Detect which cell encompasses the target text, then output its (X, Y) center coordinate. 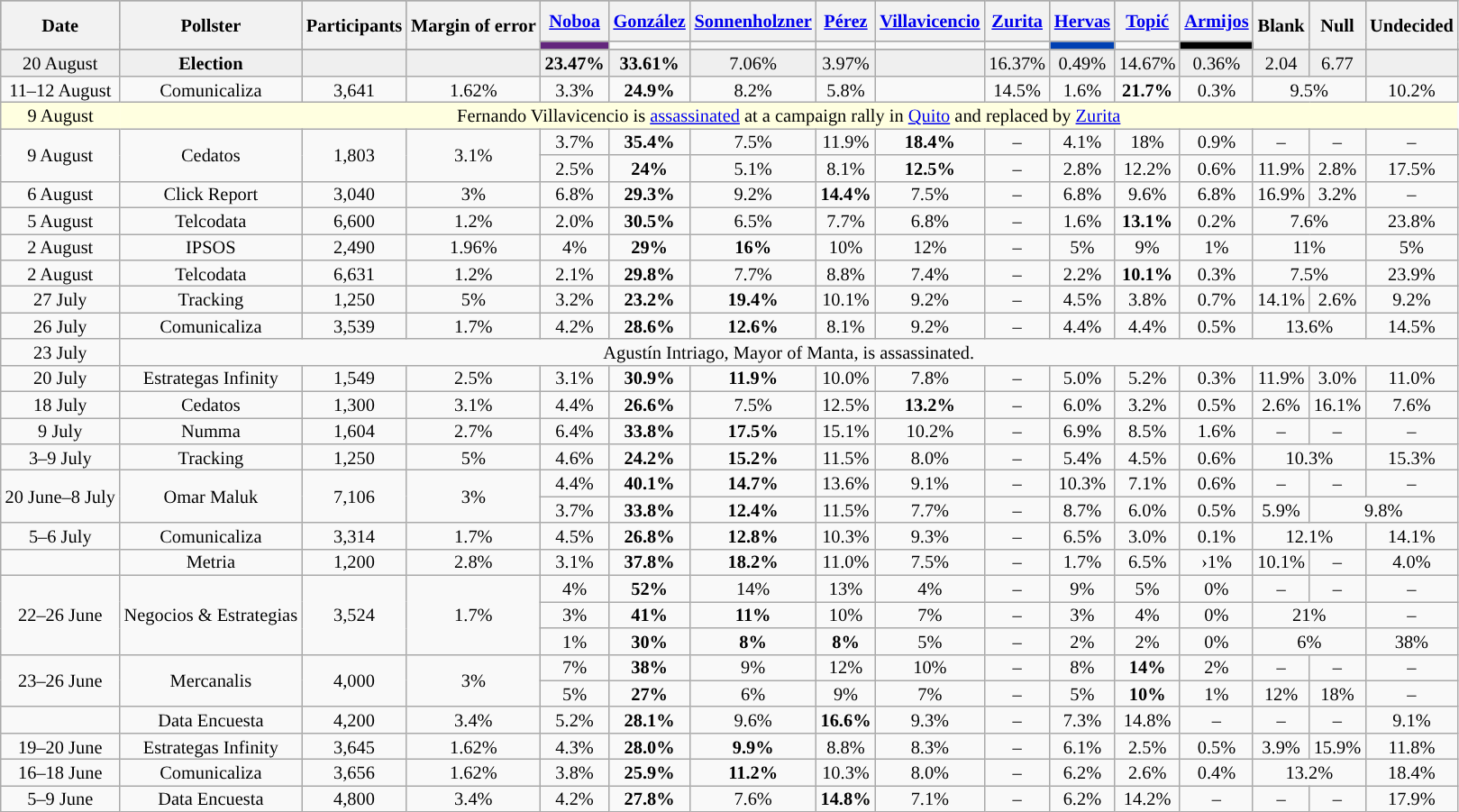
Topić (1148, 20)
52% (650, 588)
Blank (1281, 25)
28.1% (650, 719)
15.2% (753, 456)
35.4% (650, 141)
5.8% (846, 88)
23 July (60, 351)
Participants (354, 25)
30.5% (650, 220)
10.0% (846, 379)
Metria (211, 562)
Agustín Intriago, Mayor of Manta, is assassinated. (789, 351)
13% (846, 588)
3,040 (354, 195)
4,200 (354, 719)
28.6% (650, 326)
Numma (211, 431)
27.8% (650, 798)
7.3% (1082, 719)
7.4% (930, 272)
15.1% (846, 431)
11.8% (1411, 746)
2.2% (1082, 272)
1,549 (354, 379)
4.6% (575, 456)
15.3% (1411, 456)
2.1% (575, 272)
27% (650, 694)
5.0% (1082, 379)
0.49% (1082, 63)
Null (1337, 25)
1,300 (354, 404)
9.5% (1309, 88)
0.4% (1217, 771)
8.3% (930, 746)
Pollster (211, 25)
16.9% (1281, 195)
Click Report (211, 195)
5.4% (1082, 456)
1,604 (354, 431)
6.77 (1337, 63)
26.6% (650, 404)
14.2% (1148, 798)
3.97% (846, 63)
8.7% (1082, 510)
0.9% (1217, 141)
3,641 (354, 88)
González (650, 20)
Zurita (1017, 20)
24% (650, 168)
4.3% (575, 746)
29.8% (650, 272)
16.37% (1017, 63)
24.2% (650, 456)
23–26 June (60, 680)
1,200 (354, 562)
6,631 (354, 272)
13.1% (1148, 220)
20 August (60, 63)
IPSOS (211, 247)
3,524 (354, 615)
3,539 (354, 326)
12.2% (1148, 168)
9.9% (753, 746)
Armijos (1217, 20)
3.9% (1281, 746)
Date (60, 25)
6.4% (575, 431)
2.7% (474, 431)
Margin of error (474, 25)
21.7% (1148, 88)
Negocios & Estrategias (211, 615)
6.9% (1082, 431)
12.1% (1309, 535)
21% (1309, 615)
0.2% (1217, 220)
12.6% (753, 326)
Villavicencio (930, 20)
11.2% (753, 771)
28.0% (650, 746)
23.47% (575, 63)
2.0% (575, 220)
9.8% (1384, 510)
Omar Maluk (211, 497)
30.9% (650, 379)
5–9 June (60, 798)
2.04 (1281, 63)
0.7% (1217, 299)
20 June–8 July (60, 497)
22–26 June (60, 615)
7.06% (753, 63)
15.9% (1337, 746)
6,600 (354, 220)
19–20 June (60, 746)
Pérez (846, 20)
6 August (60, 195)
18 July (60, 404)
0.36% (1217, 63)
20 July (60, 379)
7.8% (930, 379)
40.1% (650, 483)
5.1% (753, 168)
11–12 August (60, 88)
18.2% (753, 562)
24.9% (650, 88)
16.1% (1337, 404)
29.3% (650, 195)
27 July (60, 299)
›1% (1217, 562)
2,490 (354, 247)
30% (650, 640)
33.61% (650, 63)
8.5% (1148, 431)
14.67% (1148, 63)
Mercanalis (211, 680)
23.8% (1411, 220)
16% (753, 247)
Hervas (1082, 20)
Election (211, 63)
5 August (60, 220)
25.9% (650, 771)
5–6 July (60, 535)
3,314 (354, 535)
41% (650, 615)
14.7% (753, 483)
Undecided (1411, 25)
29% (650, 247)
9 July (60, 431)
0.1% (1217, 535)
6.1% (1082, 746)
14.4% (846, 195)
37.8% (650, 562)
8.2% (753, 88)
4,000 (354, 680)
1,803 (354, 154)
Sonnenholzner (753, 20)
3,656 (354, 771)
23.9% (1411, 272)
26.8% (650, 535)
Noboa (575, 20)
12.4% (753, 510)
Fernando Villavicencio is assassinated at a campaign rally in Quito and replaced by Zurita (789, 115)
4.1% (1082, 141)
3–9 July (60, 456)
4.0% (1411, 562)
4,800 (354, 798)
19.4% (753, 299)
12.8% (753, 535)
17.9% (1411, 798)
23.2% (650, 299)
3,645 (354, 746)
1.96% (474, 247)
16.6% (846, 719)
26 July (60, 326)
3.3% (575, 88)
16–18 June (60, 771)
5.9% (1281, 510)
7,106 (354, 497)
